From the cell containing the given text, extract its center point as [x, y] coordinate. 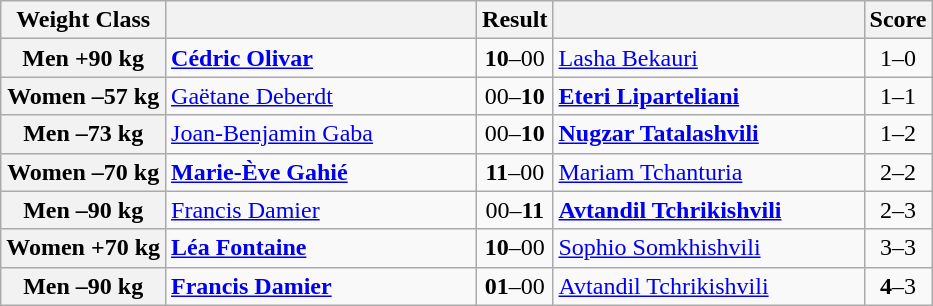
Marie-Ève Gahié [322, 172]
Eteri Liparteliani [708, 96]
1–1 [898, 96]
Gaëtane Deberdt [322, 96]
Weight Class [84, 20]
Result [515, 20]
Men –73 kg [84, 134]
1–0 [898, 58]
01–00 [515, 286]
Sophio Somkhishvili [708, 248]
00–11 [515, 210]
Score [898, 20]
11–00 [515, 172]
Léa Fontaine [322, 248]
Women –70 kg [84, 172]
Men +90 kg [84, 58]
Cédric Olivar [322, 58]
Mariam Tchanturia [708, 172]
3–3 [898, 248]
Women +70 kg [84, 248]
Nugzar Tatalashvili [708, 134]
2–3 [898, 210]
Joan-Benjamin Gaba [322, 134]
Women –57 kg [84, 96]
2–2 [898, 172]
1–2 [898, 134]
Lasha Bekauri [708, 58]
4–3 [898, 286]
